Detect which cell encompasses the target text, then output its [X, Y] center coordinate. 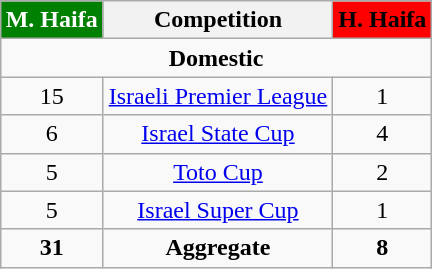
6 [52, 134]
M. Haifa [52, 20]
H. Haifa [382, 20]
Israeli Premier League [218, 96]
4 [382, 134]
Israel State Cup [218, 134]
Domestic [216, 58]
Aggregate [218, 248]
Toto Cup [218, 172]
31 [52, 248]
Competition [218, 20]
2 [382, 172]
15 [52, 96]
8 [382, 248]
Israel Super Cup [218, 210]
